Provide the (X, Y) coordinate of the cell's center where the given text is located.  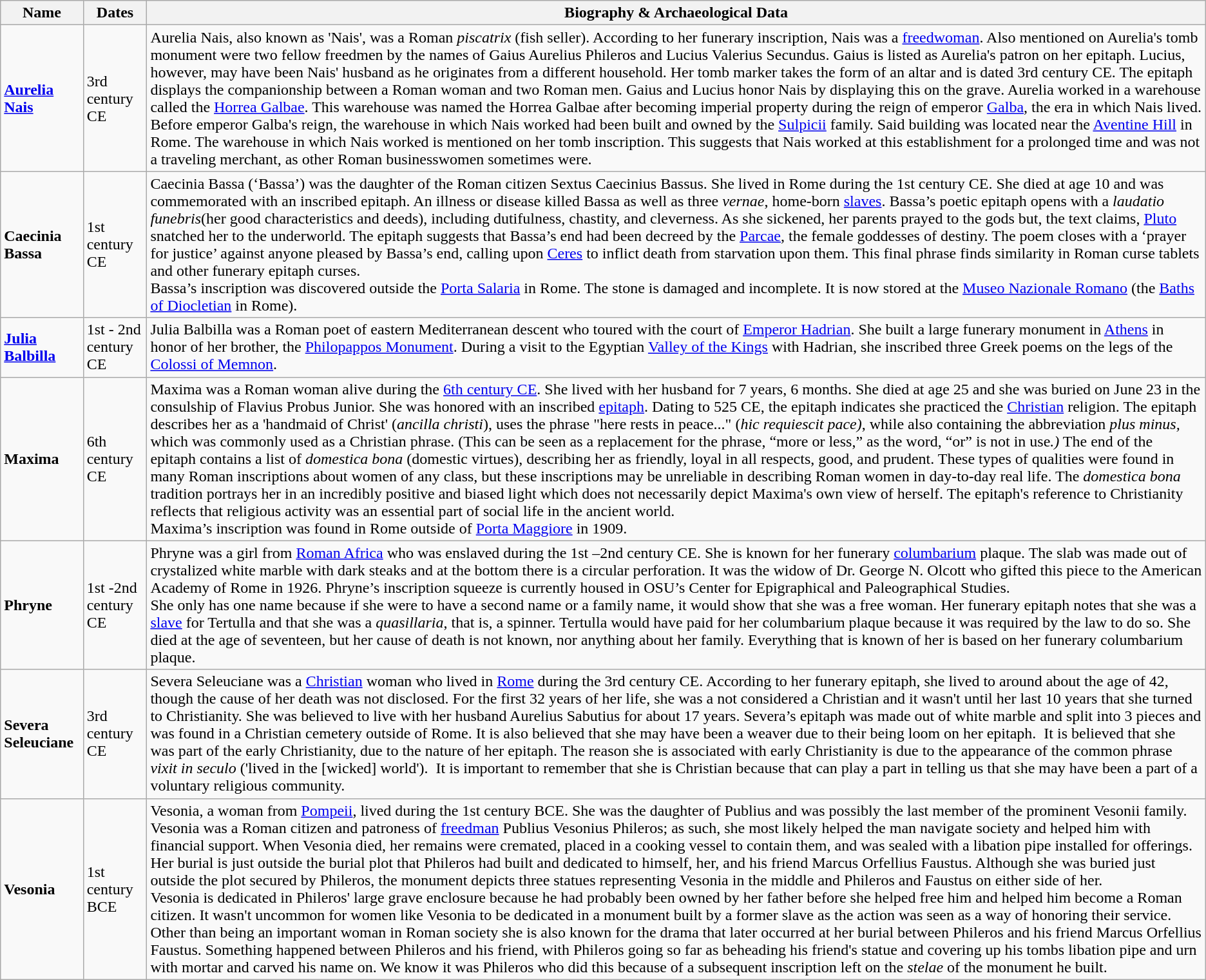
Dates (115, 13)
1st - 2nd century CE (115, 347)
Vesonia (42, 889)
Severa Seleuciane (42, 734)
Phryne (42, 605)
Biography & Archaeological Data (676, 13)
Maxima (42, 459)
1st -2nd century CE (115, 605)
1st century BCE (115, 889)
Caecinia Bassa (42, 245)
Julia Balbilla (42, 347)
6th century CE (115, 459)
1st century CE (115, 245)
Aurelia Nais (42, 98)
Name (42, 13)
